Return [X, Y] of the center of cell containing provided text 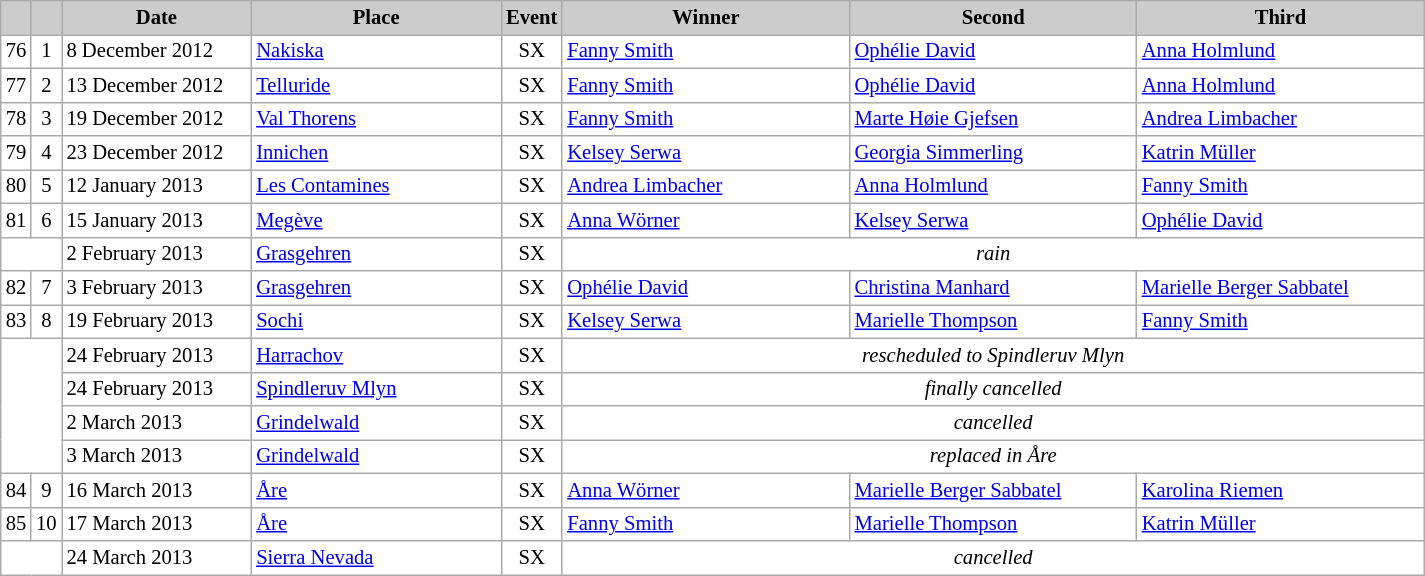
5 [46, 186]
finally cancelled [993, 389]
Nakiska [376, 51]
Date [157, 17]
2 [46, 85]
19 February 2013 [157, 321]
Georgia Simmerling [994, 153]
16 March 2013 [157, 490]
rain [993, 254]
3 [46, 119]
85 [16, 524]
2 February 2013 [157, 254]
84 [16, 490]
8 [46, 321]
Val Thorens [376, 119]
Event [532, 17]
12 January 2013 [157, 186]
80 [16, 186]
Second [994, 17]
83 [16, 321]
10 [46, 524]
Third [1280, 17]
79 [16, 153]
Sierra Nevada [376, 557]
Place [376, 17]
6 [46, 220]
17 March 2013 [157, 524]
23 December 2012 [157, 153]
82 [16, 287]
Karolina Riemen [1280, 490]
Megève [376, 220]
Innichen [376, 153]
replaced in Åre [993, 456]
Telluride [376, 85]
77 [16, 85]
81 [16, 220]
4 [46, 153]
1 [46, 51]
2 March 2013 [157, 423]
Winner [706, 17]
Marte Høie Gjefsen [994, 119]
3 February 2013 [157, 287]
Spindleruv Mlyn [376, 389]
9 [46, 490]
13 December 2012 [157, 85]
7 [46, 287]
76 [16, 51]
Harrachov [376, 355]
Les Contamines [376, 186]
19 December 2012 [157, 119]
Sochi [376, 321]
24 March 2013 [157, 557]
3 March 2013 [157, 456]
Christina Manhard [994, 287]
rescheduled to Spindleruv Mlyn [993, 355]
78 [16, 119]
15 January 2013 [157, 220]
8 December 2012 [157, 51]
